Output the (X, Y) coordinate of the center of the cell containing the given text.  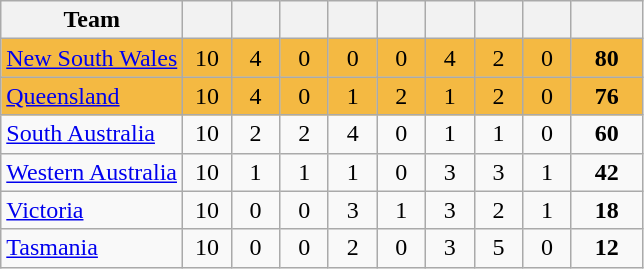
18 (606, 210)
Queensland (92, 96)
South Australia (92, 134)
Western Australia (92, 172)
80 (606, 58)
New South Wales (92, 58)
12 (606, 248)
76 (606, 96)
Team (92, 20)
Victoria (92, 210)
42 (606, 172)
5 (498, 248)
Tasmania (92, 248)
60 (606, 134)
